Scan for the cell matching the given text and deliver its [X, Y] coordinate at center. 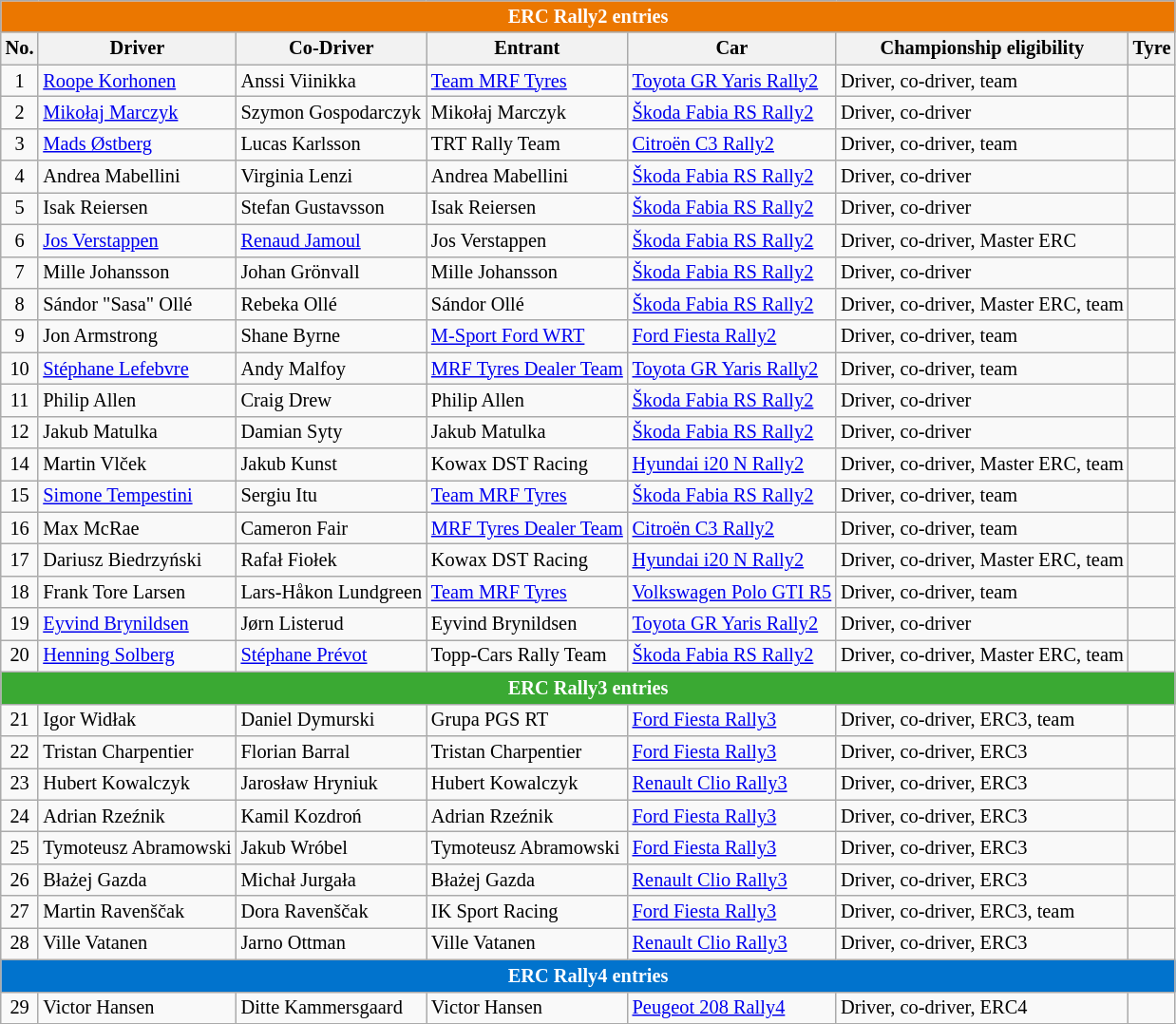
Driver [137, 48]
Jakub Kunst [332, 465]
Sándor Ollé [527, 304]
Lucas Karlsson [332, 144]
TRT Rally Team [527, 144]
Car [731, 48]
12 [20, 432]
Tyre [1152, 48]
Jarno Ottman [332, 943]
3 [20, 144]
Stéphane Prévot [332, 655]
Co-Driver [332, 48]
Driver, co-driver, Master ERC [982, 240]
Topp-Cars Rally Team [527, 655]
Damian Syty [332, 432]
Henning Solberg [137, 655]
26 [20, 880]
22 [20, 751]
ERC Rally2 entries [589, 16]
Stéphane Lefebvre [137, 369]
Anssi Viinikka [332, 81]
Szymon Gospodarczyk [332, 112]
20 [20, 655]
Ford Fiesta Rally2 [731, 336]
7 [20, 273]
29 [20, 1008]
IK Sport Racing [527, 912]
Martin Ravenščak [137, 912]
Sándor "Sasa" Ollé [137, 304]
23 [20, 784]
11 [20, 400]
Jon Armstrong [137, 336]
Ditte Kammersgaard [332, 1008]
19 [20, 624]
Dariusz Biedrzyński [137, 559]
Peugeot 208 Rally4 [731, 1008]
Martin Vlček [137, 465]
Rebeka Ollé [332, 304]
Roope Korhonen [137, 81]
10 [20, 369]
Daniel Dymurski [332, 720]
ERC Rally3 entries [589, 688]
17 [20, 559]
Stefan Gustavsson [332, 208]
Craig Drew [332, 400]
Sergiu Itu [332, 496]
Driver, co-driver, ERC4 [982, 1008]
4 [20, 177]
Championship eligibility [982, 48]
6 [20, 240]
Kamil Kozdroń [332, 816]
Florian Barral [332, 751]
15 [20, 496]
Igor Widłak [137, 720]
Dora Ravenščak [332, 912]
Mads Østberg [137, 144]
Shane Byrne [332, 336]
5 [20, 208]
1 [20, 81]
Johan Grönvall [332, 273]
Volkswagen Polo GTI R5 [731, 592]
M-Sport Ford WRT [527, 336]
25 [20, 847]
No. [20, 48]
Renaud Jamoul [332, 240]
Jarosław Hryniuk [332, 784]
9 [20, 336]
21 [20, 720]
Grupa PGS RT [527, 720]
18 [20, 592]
Entrant [527, 48]
8 [20, 304]
Jakub Wróbel [332, 847]
Jørn Listerud [332, 624]
24 [20, 816]
Andy Malfoy [332, 369]
Michał Jurgała [332, 880]
Max McRae [137, 528]
Simone Tempestini [137, 496]
Lars-Håkon Lundgreen [332, 592]
27 [20, 912]
16 [20, 528]
Rafał Fiołek [332, 559]
ERC Rally4 entries [589, 976]
Frank Tore Larsen [137, 592]
Cameron Fair [332, 528]
14 [20, 465]
28 [20, 943]
2 [20, 112]
Virginia Lenzi [332, 177]
